Detect which cell encompasses the target text, then output its (X, Y) center coordinate. 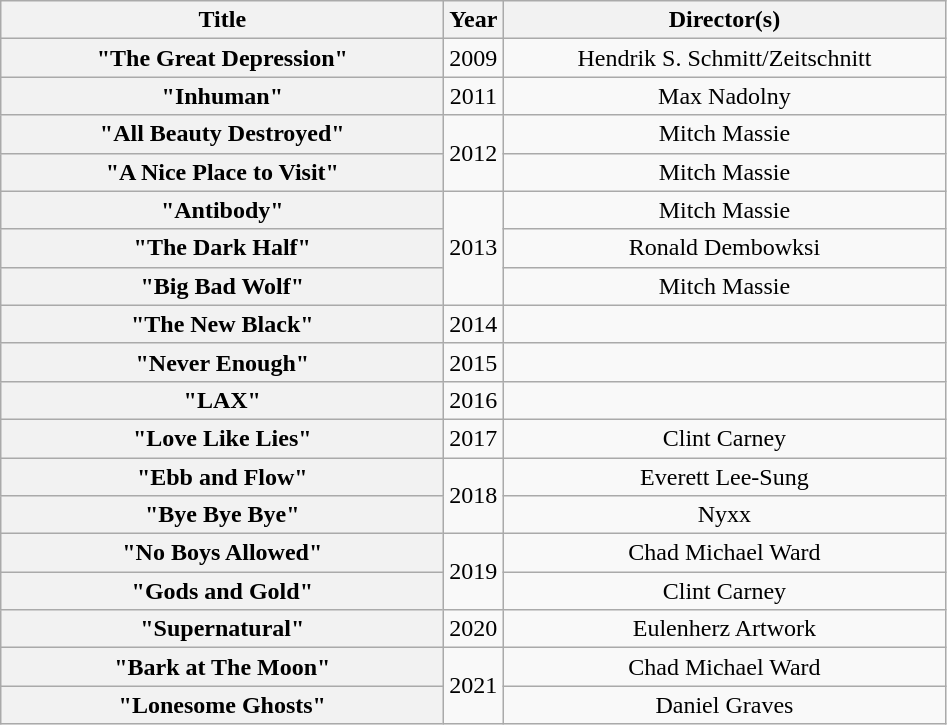
"Antibody" (222, 210)
Everett Lee-Sung (724, 477)
"Never Enough" (222, 362)
"Bark at The Moon" (222, 667)
Nyxx (724, 515)
2013 (474, 248)
Director(s) (724, 20)
2011 (474, 96)
Hendrik S. Schmitt/Zeitschnitt (724, 58)
2017 (474, 438)
"Big Bad Wolf" (222, 286)
"The Great Depression" (222, 58)
2014 (474, 324)
"No Boys Allowed" (222, 553)
"All Beauty Destroyed" (222, 134)
"A Nice Place to Visit" (222, 172)
2015 (474, 362)
2021 (474, 686)
2012 (474, 153)
"Supernatural" (222, 629)
2016 (474, 400)
2018 (474, 496)
"Lonesome Ghosts" (222, 705)
"Gods and Gold" (222, 591)
2009 (474, 58)
"The New Black" (222, 324)
Title (222, 20)
2020 (474, 629)
Eulenherz Artwork (724, 629)
Max Nadolny (724, 96)
"Bye Bye Bye" (222, 515)
"Inhuman" (222, 96)
2019 (474, 572)
Daniel Graves (724, 705)
"The Dark Half" (222, 248)
"LAX" (222, 400)
"Ebb and Flow" (222, 477)
Year (474, 20)
Ronald Dembowksi (724, 248)
"Love Like Lies" (222, 438)
